Find where the given text appears and provide that cell's center as [X, Y] coordinate. 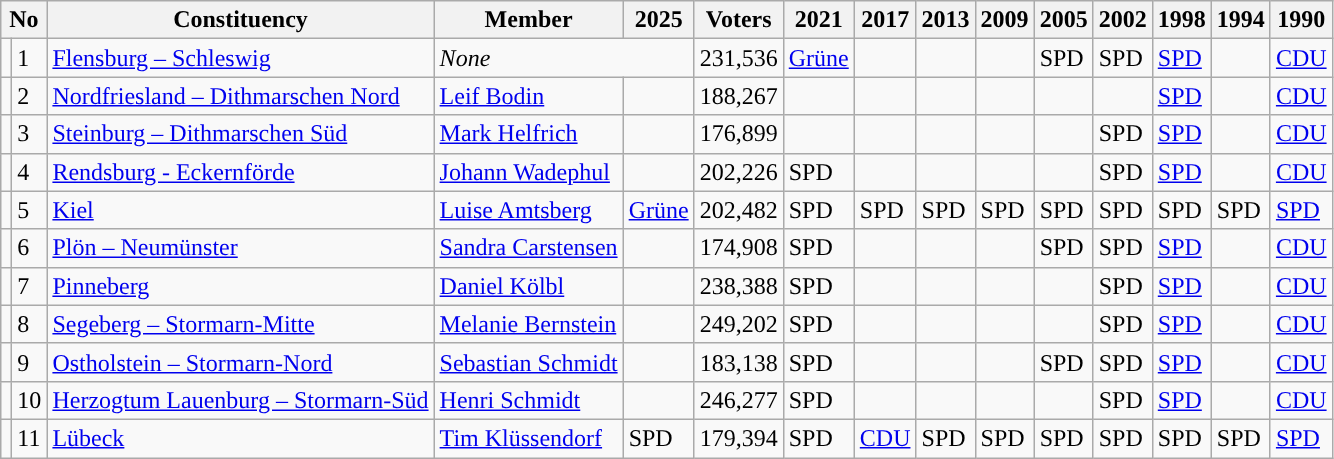
Segeberg – Stormarn-Mitte [240, 324]
1994 [1240, 20]
Leif Bodin [528, 96]
7 [30, 286]
1998 [1182, 20]
2017 [885, 20]
2021 [818, 20]
Mark Helfrich [528, 134]
Member [528, 20]
Johann Wadephul [528, 172]
Herzogtum Lauenburg – Stormarn-Süd [240, 400]
2002 [1122, 20]
3 [30, 134]
No [24, 20]
10 [30, 400]
179,394 [738, 438]
Sandra Carstensen [528, 248]
2009 [1004, 20]
183,138 [738, 362]
6 [30, 248]
Daniel Kölbl [528, 286]
5 [30, 210]
1 [30, 58]
Lübeck [240, 438]
Voters [738, 20]
Tim Klüssendorf [528, 438]
188,267 [738, 96]
4 [30, 172]
Nordfriesland – Dithmarschen Nord [240, 96]
2013 [946, 20]
Sebastian Schmidt [528, 362]
None [564, 58]
202,226 [738, 172]
Constituency [240, 20]
Flensburg – Schleswig [240, 58]
Ostholstein – Stormarn-Nord [240, 362]
231,536 [738, 58]
Pinneberg [240, 286]
174,908 [738, 248]
238,388 [738, 286]
Rendsburg - Eckernförde [240, 172]
2 [30, 96]
Plön – Neumünster [240, 248]
8 [30, 324]
2025 [658, 20]
Luise Amtsberg [528, 210]
9 [30, 362]
Steinburg – Dithmarschen Süd [240, 134]
Kiel [240, 210]
176,899 [738, 134]
246,277 [738, 400]
249,202 [738, 324]
Henri Schmidt [528, 400]
1990 [1301, 20]
202,482 [738, 210]
2005 [1064, 20]
Melanie Bernstein [528, 324]
11 [30, 438]
